Identify which cell holds the provided text, then report its [X, Y] central coordinate. 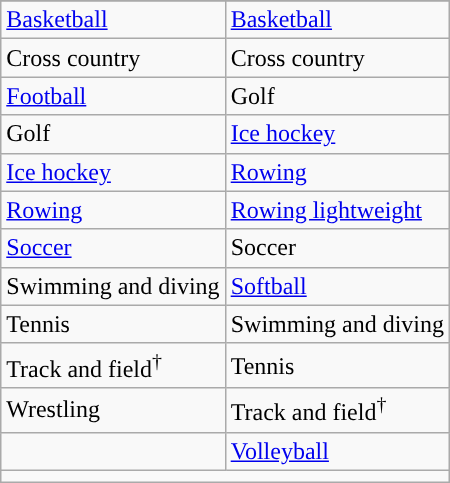
Softball [337, 286]
Volleyball [337, 451]
Rowing lightweight [337, 210]
Football [113, 96]
Wrestling [113, 410]
